From the cell containing the given text, extract its center point as [x, y] coordinate. 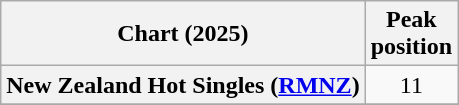
New Zealand Hot Singles (RMNZ) [183, 85]
Peakposition [411, 34]
11 [411, 85]
Chart (2025) [183, 34]
